For the text-containing cell, return its midpoint in (x, y) coordinate format. 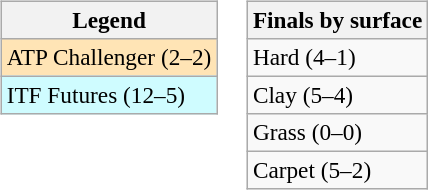
ATP Challenger (2–2) (108, 57)
Hard (4–1) (337, 57)
Clay (5–4) (337, 95)
Carpet (5–2) (337, 171)
ITF Futures (12–5) (108, 95)
Finals by surface (337, 20)
Grass (0–0) (337, 133)
Legend (108, 20)
